Determine the [x, y] coordinate at the center of the cell enclosing the given text.  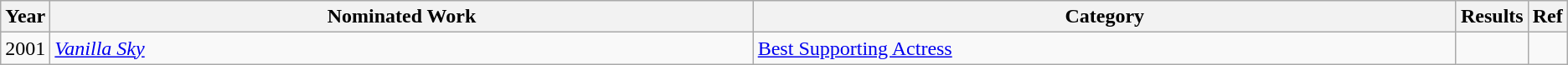
Best Supporting Actress [1104, 48]
Year [25, 17]
Nominated Work [402, 17]
Results [1492, 17]
2001 [25, 48]
Ref [1548, 17]
Category [1104, 17]
Vanilla Sky [402, 48]
